From the cell containing the given text, extract its center point as [X, Y] coordinate. 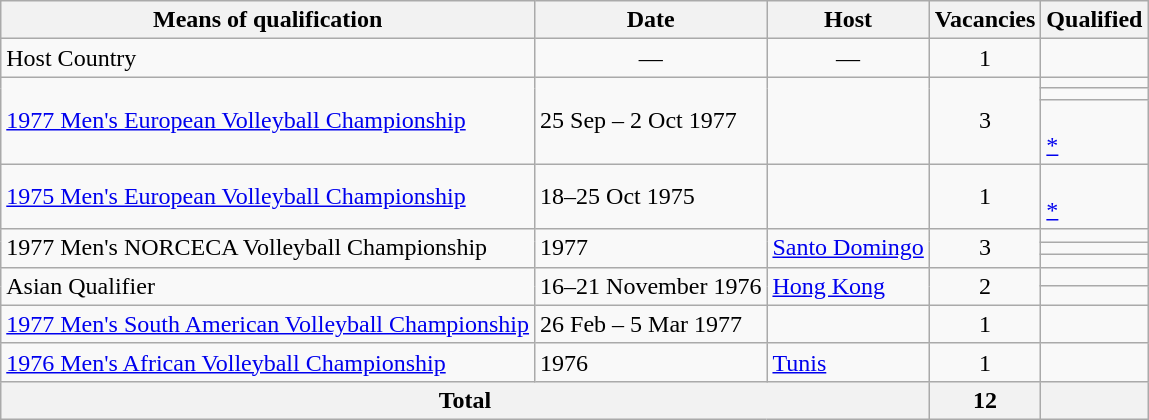
1977 Men's NORCECA Volleyball Championship [268, 248]
― [848, 58]
1977 Men's South American Volleyball Championship [268, 324]
— [651, 58]
Total [466, 400]
2 [985, 286]
Date [651, 20]
1977 [651, 248]
Hong Kong [848, 286]
Host [848, 20]
18–25 Oct 1975 [651, 196]
Tunis [848, 362]
Asian Qualifier [268, 286]
25 Sep – 2 Oct 1977 [651, 120]
Vacancies [985, 20]
26 Feb – 5 Mar 1977 [651, 324]
1975 Men's European Volleyball Championship [268, 196]
Santo Domingo [848, 248]
1976 [651, 362]
1977 Men's European Volleyball Championship [268, 120]
16–21 November 1976 [651, 286]
12 [985, 400]
Host Country [268, 58]
Means of qualification [268, 20]
Qualified [1094, 20]
1976 Men's African Volleyball Championship [268, 362]
